From the cell containing the given text, extract its center point as (X, Y) coordinate. 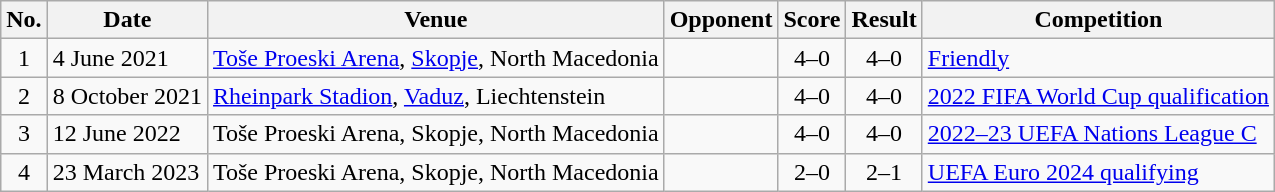
12 June 2022 (127, 134)
4 June 2021 (127, 58)
Rheinpark Stadion, Vaduz, Liechtenstein (436, 96)
Competition (1098, 20)
Score (812, 20)
Opponent (721, 20)
2–0 (812, 172)
Friendly (1098, 58)
2 (24, 96)
3 (24, 134)
2022 FIFA World Cup qualification (1098, 96)
1 (24, 58)
2–1 (884, 172)
2022–23 UEFA Nations League C (1098, 134)
Result (884, 20)
UEFA Euro 2024 qualifying (1098, 172)
No. (24, 20)
8 October 2021 (127, 96)
4 (24, 172)
Date (127, 20)
23 March 2023 (127, 172)
Venue (436, 20)
